Return the [x, y] coordinate for the center point of the cell that contains the specified text.  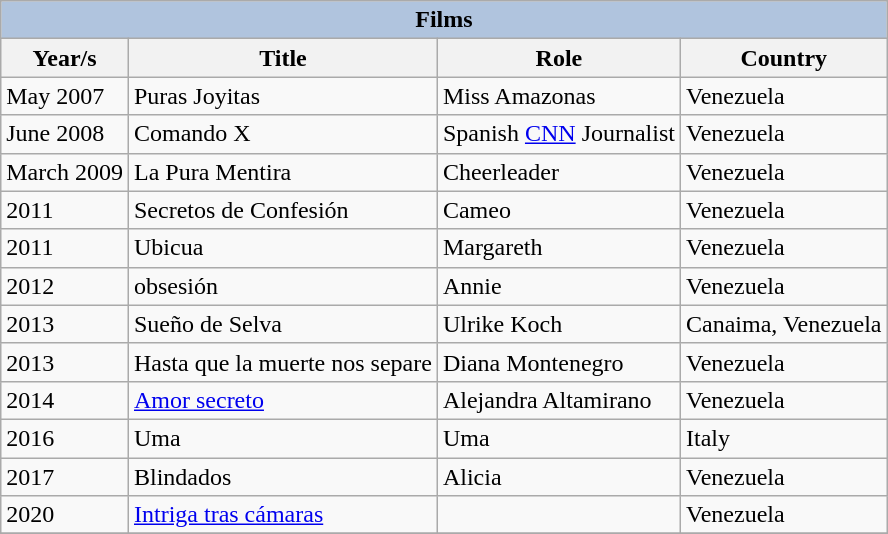
June 2008 [65, 134]
2020 [65, 515]
Annie [558, 286]
Ubicua [282, 248]
Hasta que la muerte nos separe [282, 362]
La Pura Mentira [282, 172]
Amor secreto [282, 400]
2014 [65, 400]
Year/s [65, 58]
Intriga tras cámaras [282, 515]
Sueño de Selva [282, 324]
Cheerleader [558, 172]
Films [444, 20]
Title [282, 58]
Canaima, Venezuela [784, 324]
Spanish CNN Journalist [558, 134]
Role [558, 58]
Cameo [558, 210]
May 2007 [65, 96]
Diana Montenegro [558, 362]
Margareth [558, 248]
2017 [65, 477]
2012 [65, 286]
March 2009 [65, 172]
Alicia [558, 477]
Miss Amazonas [558, 96]
Puras Joyitas [282, 96]
Blindados [282, 477]
2016 [65, 438]
Comando X [282, 134]
Alejandra Altamirano [558, 400]
Country [784, 58]
Ulrike Koch [558, 324]
Italy [784, 438]
Secretos de Confesión [282, 210]
obsesión [282, 286]
